Find where the given text appears and provide that cell's center as [x, y] coordinate. 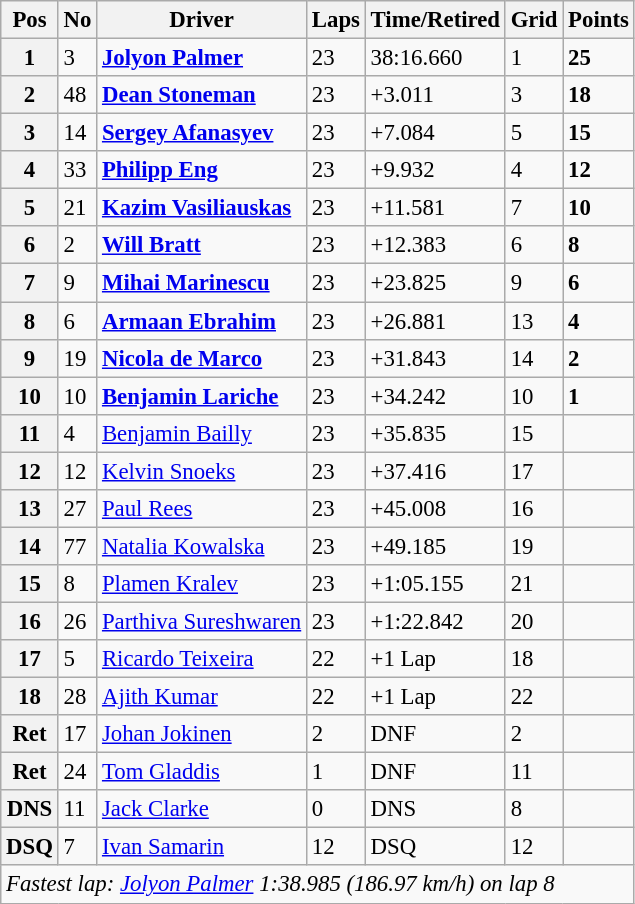
Fastest lap: Jolyon Palmer 1:38.985 (186.97 km/h) on lap 8 [318, 885]
+3.011 [435, 95]
Benjamin Bailly [202, 433]
Pos [30, 20]
24 [77, 772]
+34.242 [435, 396]
Plamen Kralev [202, 584]
Driver [202, 20]
Nicola de Marco [202, 358]
+11.581 [435, 208]
+23.825 [435, 283]
Kelvin Snoeks [202, 471]
+1:22.842 [435, 621]
+35.835 [435, 433]
25 [598, 58]
Will Bratt [202, 245]
+37.416 [435, 471]
Sergey Afanasyev [202, 133]
Grid [534, 20]
26 [77, 621]
Kazim Vasiliauskas [202, 208]
Philipp Eng [202, 170]
33 [77, 170]
+12.383 [435, 245]
27 [77, 509]
+9.932 [435, 170]
Jack Clarke [202, 809]
+31.843 [435, 358]
Mihai Marinescu [202, 283]
20 [534, 621]
0 [336, 809]
Ajith Kumar [202, 697]
Ricardo Teixeira [202, 659]
38:16.660 [435, 58]
Natalia Kowalska [202, 546]
Points [598, 20]
Laps [336, 20]
77 [77, 546]
Ivan Samarin [202, 847]
28 [77, 697]
Dean Stoneman [202, 95]
Johan Jokinen [202, 734]
Benjamin Lariche [202, 396]
No [77, 20]
Tom Gladdis [202, 772]
+45.008 [435, 509]
+26.881 [435, 321]
Time/Retired [435, 20]
Paul Rees [202, 509]
+49.185 [435, 546]
Armaan Ebrahim [202, 321]
Parthiva Sureshwaren [202, 621]
+1:05.155 [435, 584]
+7.084 [435, 133]
48 [77, 95]
Jolyon Palmer [202, 58]
